Return [X, Y] of the center of cell containing provided text 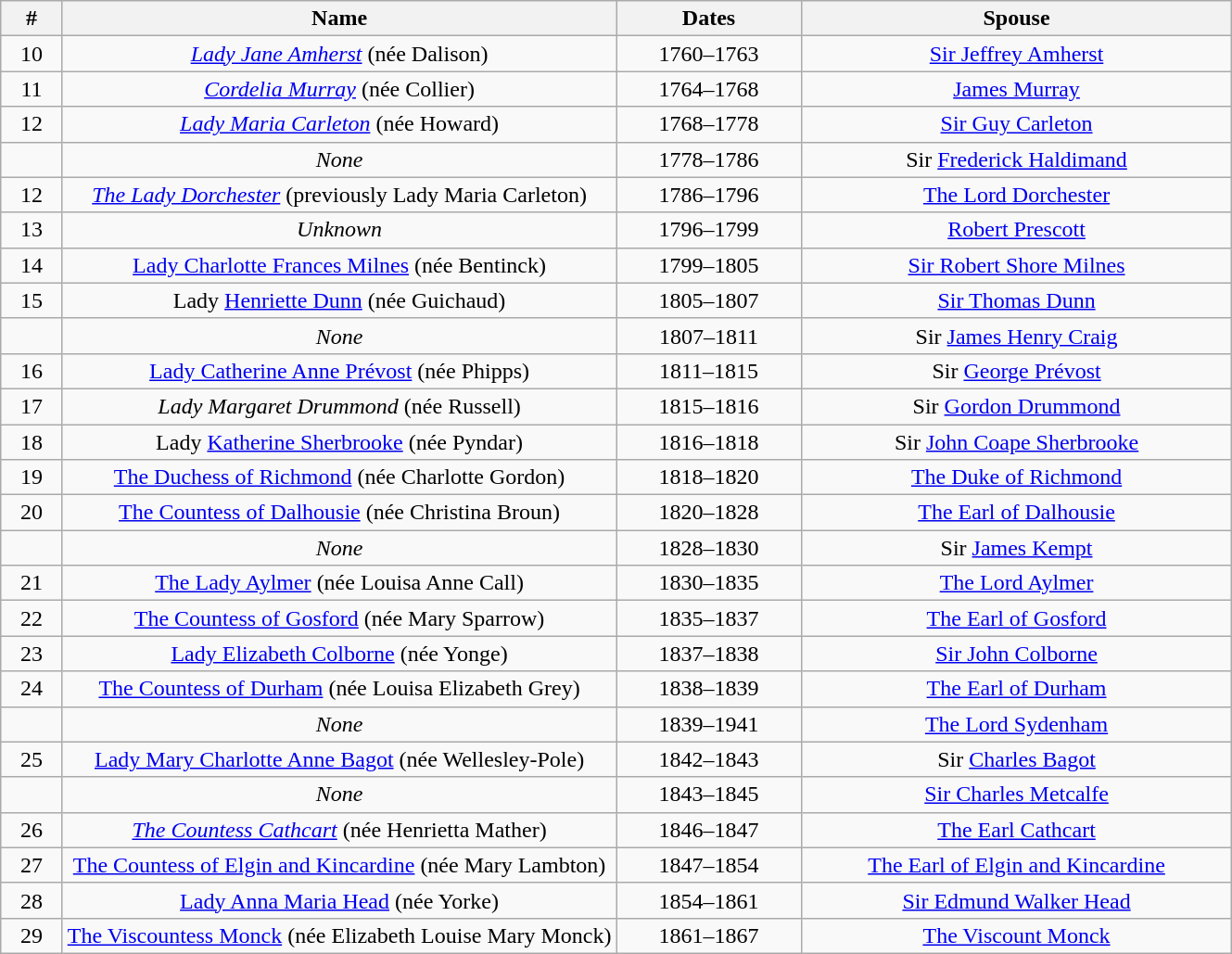
19 [32, 477]
The Earl of Dalhousie [1016, 513]
Robert Prescott [1016, 230]
25 [32, 759]
The Duchess of Richmond (née Charlotte Gordon) [339, 477]
The Duke of Richmond [1016, 477]
Lady Margaret Drummond (née Russell) [339, 406]
Lady Henriette Dunn (née Guichaud) [339, 300]
Spouse [1016, 19]
22 [32, 618]
1768–1778 [708, 124]
29 [32, 935]
13 [32, 230]
Sir Guy Carleton [1016, 124]
The Lady Dorchester (previously Lady Maria Carleton) [339, 195]
Lady Anna Maria Head (née Yorke) [339, 900]
The Lady Aylmer (née Louisa Anne Call) [339, 583]
Dates [708, 19]
Lady Catherine Anne Prévost (née Phipps) [339, 371]
James Murray [1016, 89]
1805–1807 [708, 300]
1830–1835 [708, 583]
Unknown [339, 230]
Sir Charles Bagot [1016, 759]
1816–1818 [708, 442]
Sir Gordon Drummond [1016, 406]
24 [32, 689]
1764–1768 [708, 89]
1838–1839 [708, 689]
17 [32, 406]
1839–1941 [708, 724]
20 [32, 513]
1842–1843 [708, 759]
Lady Mary Charlotte Anne Bagot (née Wellesley-Pole) [339, 759]
1811–1815 [708, 371]
26 [32, 830]
Cordelia Murray (née Collier) [339, 89]
1828–1830 [708, 548]
Sir Frederick Haldimand [1016, 159]
Sir Thomas Dunn [1016, 300]
16 [32, 371]
The Countess of Gosford (née Mary Sparrow) [339, 618]
# [32, 19]
1807–1811 [708, 336]
1847–1854 [708, 865]
1837–1838 [708, 654]
Sir James Kempt [1016, 548]
1854–1861 [708, 900]
1778–1786 [708, 159]
The Countess Cathcart (née Henrietta Mather) [339, 830]
Lady Katherine Sherbrooke (née Pyndar) [339, 442]
The Lord Sydenham [1016, 724]
Sir George Prévost [1016, 371]
21 [32, 583]
Sir John Colborne [1016, 654]
1843–1845 [708, 795]
1799–1805 [708, 265]
1846–1847 [708, 830]
11 [32, 89]
1796–1799 [708, 230]
14 [32, 265]
15 [32, 300]
1815–1816 [708, 406]
Lady Jane Amherst (née Dalison) [339, 54]
27 [32, 865]
Lady Maria Carleton (née Howard) [339, 124]
23 [32, 654]
The Earl of Gosford [1016, 618]
10 [32, 54]
1861–1867 [708, 935]
The Earl of Elgin and Kincardine [1016, 865]
The Lord Aylmer [1016, 583]
Sir Robert Shore Milnes [1016, 265]
Sir Edmund Walker Head [1016, 900]
Sir James Henry Craig [1016, 336]
The Countess of Durham (née Louisa Elizabeth Grey) [339, 689]
18 [32, 442]
The Lord Dorchester [1016, 195]
The Viscount Monck [1016, 935]
1818–1820 [708, 477]
The Viscountess Monck (née Elizabeth Louise Mary Monck) [339, 935]
Lady Elizabeth Colborne (née Yonge) [339, 654]
1786–1796 [708, 195]
The Countess of Elgin and Kincardine (née Mary Lambton) [339, 865]
1835–1837 [708, 618]
1760–1763 [708, 54]
Sir Jeffrey Amherst [1016, 54]
The Countess of Dalhousie (née Christina Broun) [339, 513]
Sir Charles Metcalfe [1016, 795]
The Earl of Durham [1016, 689]
1820–1828 [708, 513]
The Earl Cathcart [1016, 830]
28 [32, 900]
Name [339, 19]
Lady Charlotte Frances Milnes (née Bentinck) [339, 265]
Sir John Coape Sherbrooke [1016, 442]
